Return [x, y] of the center of cell containing provided text 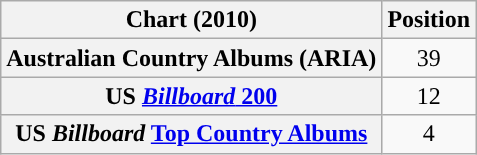
Chart (2010) [192, 20]
US Billboard Top Country Albums [192, 134]
Position [429, 20]
12 [429, 96]
US Billboard 200 [192, 96]
4 [429, 134]
39 [429, 58]
Australian Country Albums (ARIA) [192, 58]
